Pinpoint the cell where the given text exists, returning its (x, y) midpoint coordinate. 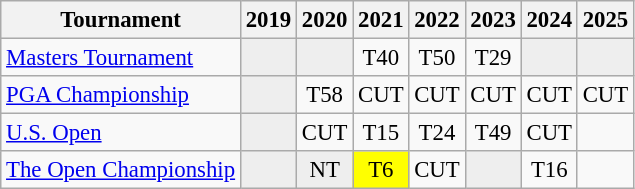
PGA Championship (121, 95)
T15 (381, 133)
T16 (549, 170)
2020 (325, 20)
2024 (549, 20)
2021 (381, 20)
T50 (437, 58)
Masters Tournament (121, 58)
2019 (268, 20)
T24 (437, 133)
The Open Championship (121, 170)
Tournament (121, 20)
T58 (325, 95)
2025 (605, 20)
T40 (381, 58)
2023 (493, 20)
NT (325, 170)
U.S. Open (121, 133)
T29 (493, 58)
2022 (437, 20)
T6 (381, 170)
T49 (493, 133)
